Detect which cell encompasses the target text, then output its [x, y] center coordinate. 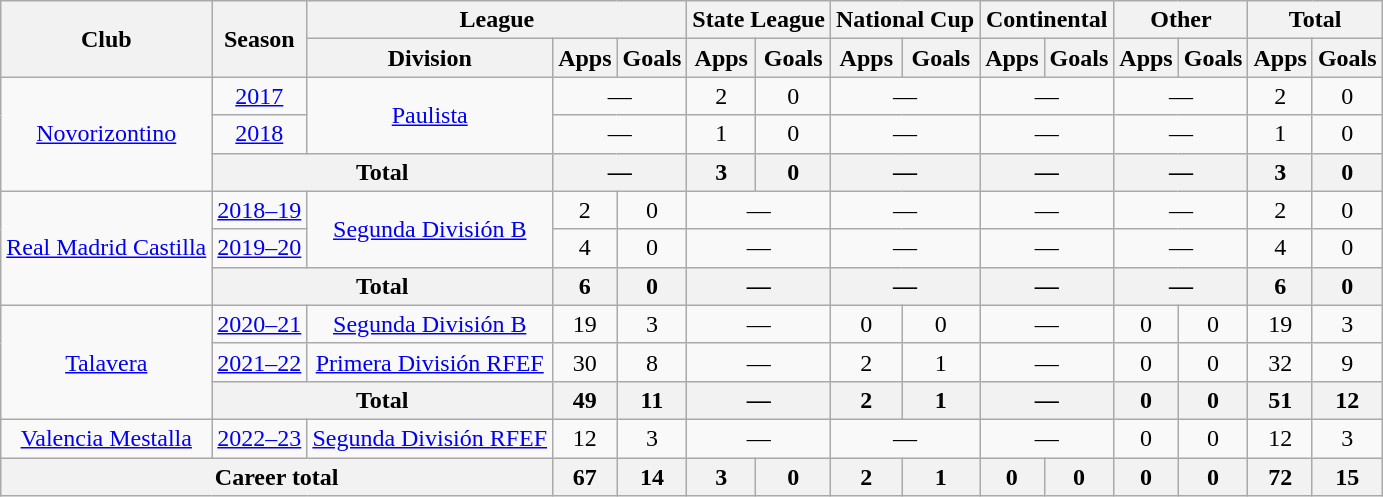
Other [1181, 20]
League [497, 20]
30 [585, 362]
15 [1347, 477]
67 [585, 477]
Club [106, 39]
72 [1280, 477]
2018–19 [260, 210]
Segunda División RFEF [430, 438]
Paulista [430, 115]
2018 [260, 134]
2017 [260, 96]
9 [1347, 362]
National Cup [906, 20]
Valencia Mestalla [106, 438]
State League [759, 20]
Season [260, 39]
Division [430, 58]
Primera División RFEF [430, 362]
32 [1280, 362]
Continental [1047, 20]
Talavera [106, 362]
2020–21 [260, 324]
Novorizontino [106, 134]
11 [652, 400]
Career total [277, 477]
51 [1280, 400]
2019–20 [260, 248]
14 [652, 477]
2022–23 [260, 438]
Real Madrid Castilla [106, 248]
8 [652, 362]
49 [585, 400]
2021–22 [260, 362]
